Determine the (x, y) coordinate at the center of the cell enclosing the given text.  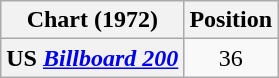
Chart (1972) (92, 20)
US Billboard 200 (92, 58)
Position (231, 20)
36 (231, 58)
